Capture the cell that displays the provided text and extract its [x, y] central coordinate. 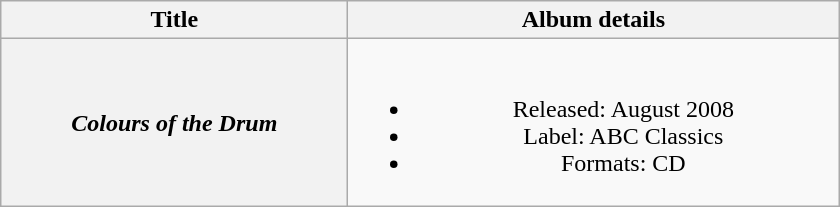
Released: August 2008Label: ABC ClassicsFormats: CD [594, 122]
Title [174, 20]
Album details [594, 20]
Colours of the Drum [174, 122]
